Output the (x, y) coordinate of the center of the cell containing the given text.  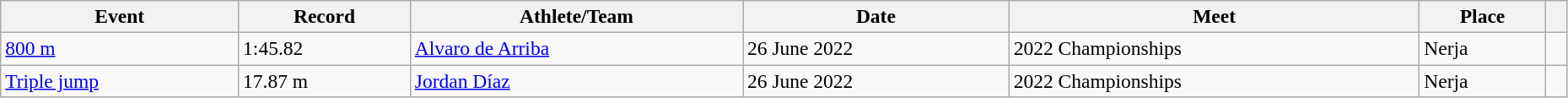
Date (876, 16)
800 m (120, 48)
Alvaro de Arriba (576, 48)
Place (1483, 16)
Athlete/Team (576, 16)
Meet (1215, 16)
1:45.82 (325, 48)
Jordan Díaz (576, 80)
Triple jump (120, 80)
Event (120, 16)
17.87 m (325, 80)
Record (325, 16)
